Pinpoint the cell where the given text exists, returning its [x, y] midpoint coordinate. 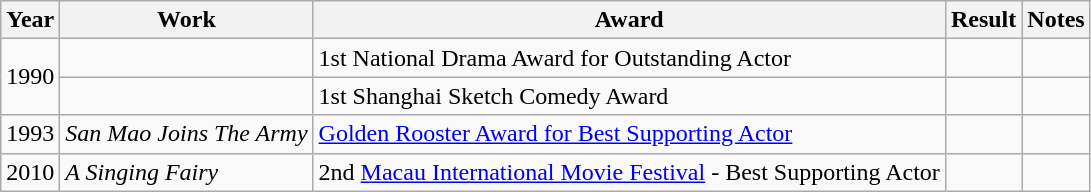
Work [186, 20]
1993 [30, 134]
2nd Macau International Movie Festival - Best Supporting Actor [629, 172]
Notes [1056, 20]
Golden Rooster Award for Best Supporting Actor [629, 134]
2010 [30, 172]
San Mao Joins The Army [186, 134]
1st Shanghai Sketch Comedy Award [629, 96]
1990 [30, 77]
Result [983, 20]
1st National Drama Award for Outstanding Actor [629, 58]
Year [30, 20]
A Singing Fairy [186, 172]
Award [629, 20]
